Search for the cell housing the specified text and yield its (X, Y) center coordinate. 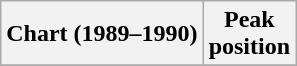
Chart (1989–1990) (102, 34)
Peakposition (249, 34)
